Return the [X, Y] coordinate for the center point of the cell that contains the specified text.  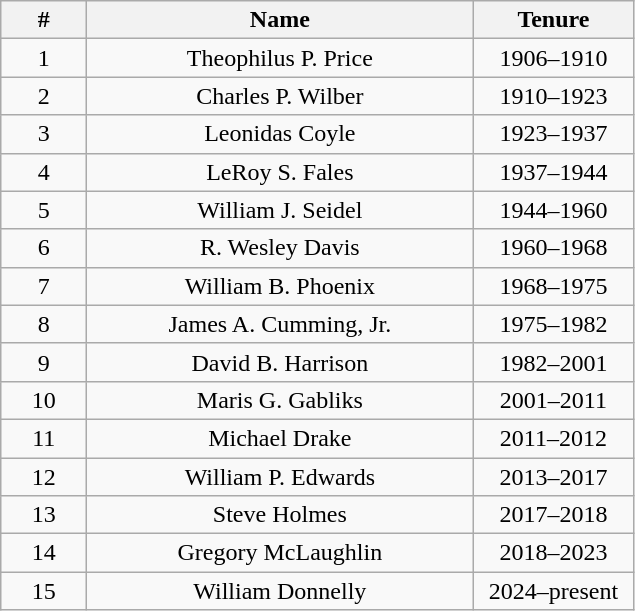
6 [44, 248]
2 [44, 96]
8 [44, 324]
2013–2017 [554, 477]
James A. Cumming, Jr. [280, 324]
15 [44, 591]
1910–1923 [554, 96]
1982–2001 [554, 362]
William B. Phoenix [280, 286]
1923–1937 [554, 134]
Charles P. Wilber [280, 96]
# [44, 20]
1975–1982 [554, 324]
10 [44, 400]
4 [44, 172]
R. Wesley Davis [280, 248]
William Donnelly [280, 591]
2011–2012 [554, 438]
1944–1960 [554, 210]
William J. Seidel [280, 210]
Theophilus P. Price [280, 58]
2024–present [554, 591]
14 [44, 553]
2001–2011 [554, 400]
1906–1910 [554, 58]
Steve Holmes [280, 515]
1968–1975 [554, 286]
Tenure [554, 20]
Leonidas Coyle [280, 134]
1960–1968 [554, 248]
13 [44, 515]
11 [44, 438]
3 [44, 134]
1937–1944 [554, 172]
1 [44, 58]
2017–2018 [554, 515]
Michael Drake [280, 438]
David B. Harrison [280, 362]
9 [44, 362]
Maris G. Gabliks [280, 400]
7 [44, 286]
2018–2023 [554, 553]
12 [44, 477]
LeRoy S. Fales [280, 172]
William P. Edwards [280, 477]
5 [44, 210]
Gregory McLaughlin [280, 553]
Name [280, 20]
